Extract the (X, Y) coordinate from the center of the cell holding the provided text.  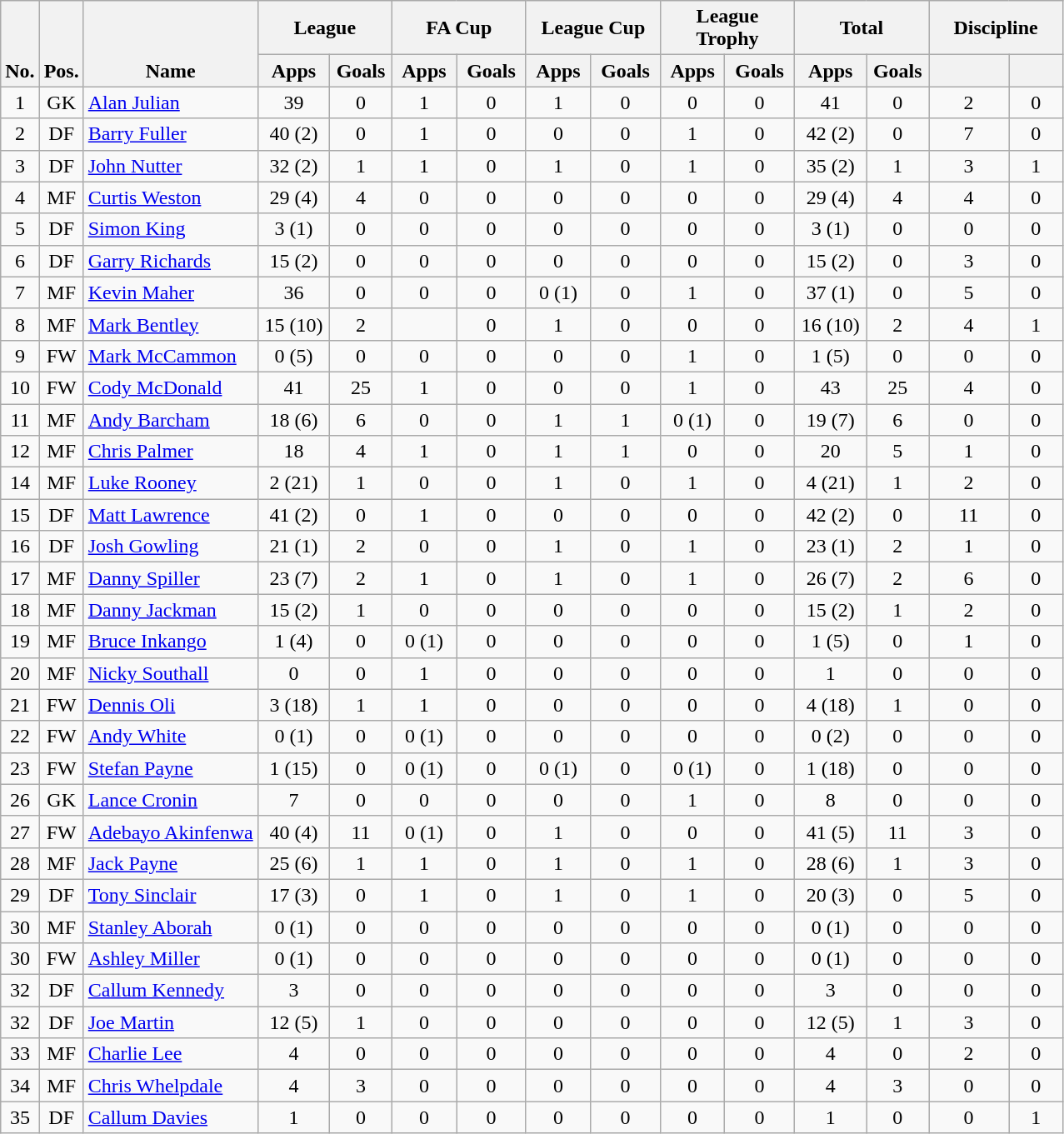
Chris Palmer (170, 452)
20 (3) (830, 895)
Andy White (170, 737)
League Cup (593, 28)
Josh Gowling (170, 547)
23 (20, 768)
22 (20, 737)
Total (862, 28)
18 (6) (293, 419)
Simon King (170, 229)
36 (293, 292)
14 (20, 483)
40 (4) (293, 832)
40 (2) (293, 134)
25 (6) (293, 863)
Luke Rooney (170, 483)
10 (20, 387)
1 (15) (293, 768)
16 (20, 547)
Ashley Miller (170, 959)
35 (2) (830, 166)
Andy Barcham (170, 419)
Bruce Inkango (170, 642)
0 (2) (830, 737)
Discipline (997, 28)
Dennis Oli (170, 705)
32 (2) (293, 166)
Danny Spiller (170, 578)
37 (1) (830, 292)
Pos. (62, 43)
4 (21) (830, 483)
Stanley Aborah (170, 927)
41 (2) (293, 515)
9 (20, 356)
No. (20, 43)
12 (20, 452)
Barry Fuller (170, 134)
Joe Martin (170, 1022)
27 (20, 832)
35 (20, 1117)
39 (293, 102)
15 (20, 515)
Name (170, 43)
Stefan Payne (170, 768)
33 (20, 1054)
21 (20, 705)
Chris Whelpdale (170, 1086)
League (325, 28)
21 (1) (293, 547)
Alan Julian (170, 102)
Curtis Weston (170, 197)
0 (5) (293, 356)
Adebayo Akinfenwa (170, 832)
Mark McCammon (170, 356)
Callum Kennedy (170, 991)
1 (4) (293, 642)
Lance Cronin (170, 800)
Charlie Lee (170, 1054)
Jack Payne (170, 863)
19 (7) (830, 419)
Danny Jackman (170, 610)
Garry Richards (170, 261)
League Trophy (727, 28)
26 (7) (830, 578)
1 (18) (830, 768)
17 (3) (293, 895)
34 (20, 1086)
41 (5) (830, 832)
43 (830, 387)
FA Cup (458, 28)
29 (20, 895)
Nicky Southall (170, 673)
2 (21) (293, 483)
Cody McDonald (170, 387)
16 (10) (830, 324)
3 (18) (293, 705)
28 (6) (830, 863)
23 (1) (830, 547)
Mark Bentley (170, 324)
26 (20, 800)
Kevin Maher (170, 292)
Tony Sinclair (170, 895)
Matt Lawrence (170, 515)
4 (18) (830, 705)
Callum Davies (170, 1117)
15 (10) (293, 324)
23 (7) (293, 578)
17 (20, 578)
28 (20, 863)
19 (20, 642)
John Nutter (170, 166)
